Capture the cell that displays the provided text and extract its [x, y] central coordinate. 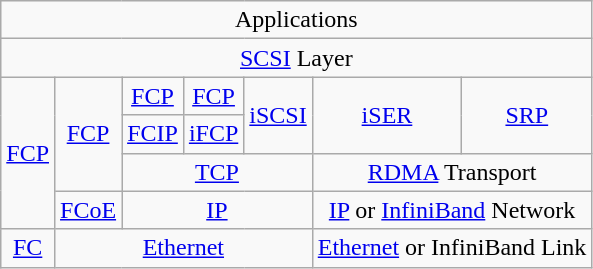
IP [218, 210]
Ethernet or InfiniBand Link [452, 248]
FCoE [88, 210]
FC [28, 248]
IP or InfiniBand Network [452, 210]
RDMA Transport [452, 172]
iSER [386, 115]
SRP [527, 115]
iSCSI [278, 115]
iFCP [213, 134]
TCP [218, 172]
FCIP [153, 134]
Ethernet [184, 248]
Applications [296, 20]
SCSI Layer [296, 58]
